Detect which cell encompasses the target text, then output its (x, y) center coordinate. 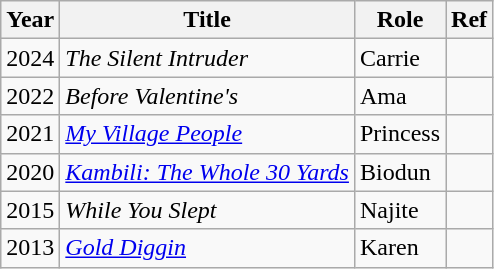
Role (400, 20)
My Village People (208, 134)
2024 (30, 58)
Carrie (400, 58)
Princess (400, 134)
2013 (30, 248)
2021 (30, 134)
While You Slept (208, 210)
2015 (30, 210)
Ref (470, 20)
The Silent Intruder (208, 58)
Ama (400, 96)
Karen (400, 248)
2022 (30, 96)
Year (30, 20)
Kambili: The Whole 30 Yards (208, 172)
Before Valentine's (208, 96)
2020 (30, 172)
Title (208, 20)
Gold Diggin (208, 248)
Biodun (400, 172)
Najite (400, 210)
